Search for the cell housing the specified text and yield its (X, Y) center coordinate. 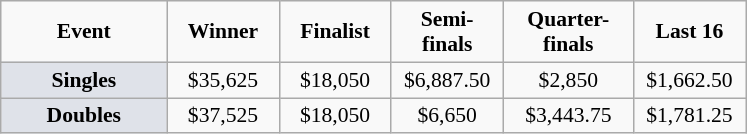
$1,662.50 (689, 80)
Quarter-finals (568, 32)
Winner (223, 32)
$6,650 (447, 116)
$3,443.75 (568, 116)
$37,525 (223, 116)
Event (84, 32)
Semi-finals (447, 32)
$2,850 (568, 80)
Singles (84, 80)
Doubles (84, 116)
$35,625 (223, 80)
Last 16 (689, 32)
$6,887.50 (447, 80)
$1,781.25 (689, 116)
Finalist (335, 32)
